For the text-containing cell, return its midpoint in (X, Y) coordinate format. 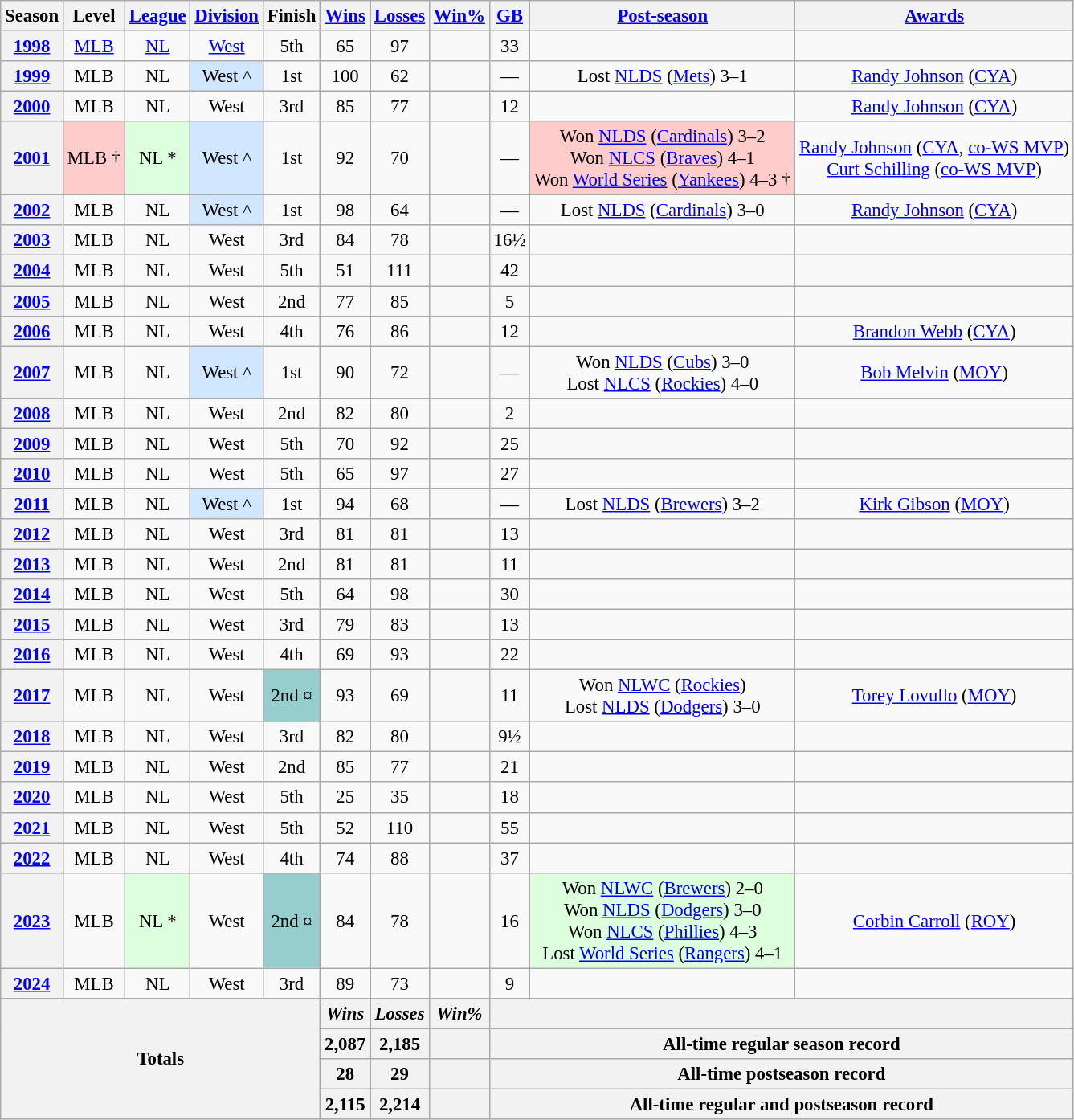
2018 (32, 737)
73 (400, 983)
2007 (32, 373)
52 (345, 828)
2001 (32, 158)
83 (400, 625)
2,087 (345, 1044)
72 (400, 373)
42 (509, 271)
Lost NLDS (Mets) 3–1 (663, 76)
Season (32, 16)
2,214 (400, 1104)
2024 (32, 983)
16½ (509, 240)
Won NLDS (Cubs) 3–0Lost NLCS (Rockies) 4–0 (663, 373)
29 (400, 1074)
2014 (32, 595)
111 (400, 271)
Finish (291, 16)
51 (345, 271)
2015 (32, 625)
55 (509, 828)
16 (509, 921)
2006 (32, 331)
MLB † (93, 158)
2003 (32, 240)
2023 (32, 921)
Level (93, 16)
28 (345, 1074)
2020 (32, 798)
Won NLDS (Cardinals) 3–2Won NLCS (Braves) 4–1Won World Series (Yankees) 4–3 † (663, 158)
Won NLWC (Brewers) 2–0 Won NLDS (Dodgers) 3–0 Won NLCS (Phillies) 4–3 Lost World Series (Rangers) 4–1 (663, 921)
Lost NLDS (Cardinals) 3–0 (663, 211)
89 (345, 983)
Brandon Webb (CYA) (935, 331)
74 (345, 858)
5 (509, 301)
2000 (32, 107)
22 (509, 655)
110 (400, 828)
9 (509, 983)
2002 (32, 211)
27 (509, 474)
2004 (32, 271)
88 (400, 858)
2012 (32, 534)
All-time postseason record (781, 1074)
30 (509, 595)
League (157, 16)
86 (400, 331)
All-time regular season record (781, 1044)
1998 (32, 47)
21 (509, 767)
2009 (32, 444)
9½ (509, 737)
2008 (32, 413)
2,185 (400, 1044)
62 (400, 76)
2 (509, 413)
Lost NLDS (Brewers) 3–2 (663, 504)
2019 (32, 767)
Randy Johnson (CYA, co-WS MVP)Curt Schilling (co-WS MVP) (935, 158)
76 (345, 331)
Awards (935, 16)
68 (400, 504)
Bob Melvin (MOY) (935, 373)
37 (509, 858)
GB (509, 16)
Totals (161, 1059)
94 (345, 504)
18 (509, 798)
Corbin Carroll (ROY) (935, 921)
2005 (32, 301)
2010 (32, 474)
2017 (32, 696)
Torey Lovullo (MOY) (935, 696)
79 (345, 625)
Post-season (663, 16)
2021 (32, 828)
2011 (32, 504)
All-time regular and postseason record (781, 1104)
Won NLWC (Rockies)Lost NLDS (Dodgers) 3–0 (663, 696)
Kirk Gibson (MOY) (935, 504)
2016 (32, 655)
100 (345, 76)
2,115 (345, 1104)
35 (400, 798)
2022 (32, 858)
2013 (32, 564)
Division (227, 16)
1999 (32, 76)
90 (345, 373)
33 (509, 47)
